Capture the cell that displays the provided text and extract its [x, y] central coordinate. 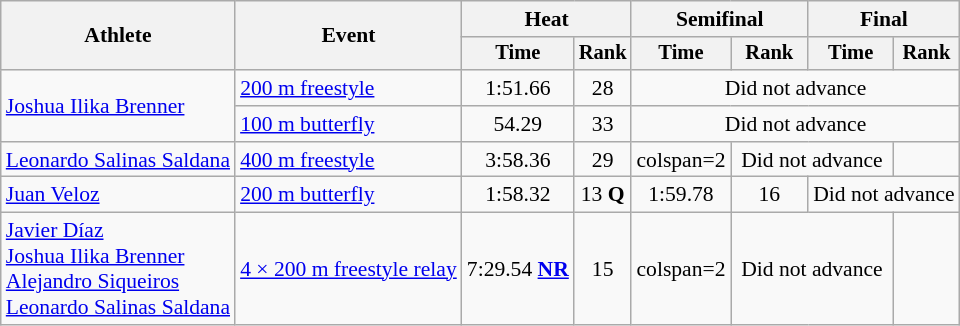
400 m freestyle [348, 160]
Semifinal [720, 19]
200 m freestyle [348, 88]
13 Q [603, 195]
54.29 [518, 124]
7:29.54 NR [518, 269]
3:58.36 [518, 160]
Joshua Ilika Brenner [118, 106]
4 × 200 m freestyle relay [348, 269]
100 m butterfly [348, 124]
Leonardo Salinas Saldana [118, 160]
1:59.78 [680, 195]
33 [603, 124]
Javier DíazJoshua Ilika BrennerAlejandro SiqueirosLeonardo Salinas Saldana [118, 269]
Juan Veloz [118, 195]
29 [603, 160]
15 [603, 269]
Athlete [118, 36]
Final [884, 19]
1:51.66 [518, 88]
1:58.32 [518, 195]
16 [769, 195]
Heat [547, 19]
200 m butterfly [348, 195]
Event [348, 36]
28 [603, 88]
